Identify which cell holds the provided text, then report its [x, y] central coordinate. 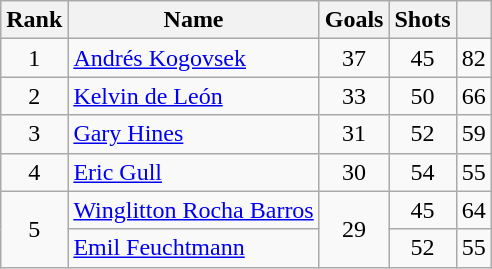
Name [194, 20]
29 [354, 229]
54 [422, 172]
Shots [422, 20]
Andrés Kogovsek [194, 58]
Goals [354, 20]
Rank [34, 20]
Gary Hines [194, 134]
Kelvin de León [194, 96]
33 [354, 96]
Winglitton Rocha Barros [194, 210]
31 [354, 134]
Eric Gull [194, 172]
5 [34, 229]
1 [34, 58]
64 [474, 210]
59 [474, 134]
Emil Feuchtmann [194, 248]
82 [474, 58]
50 [422, 96]
3 [34, 134]
4 [34, 172]
37 [354, 58]
2 [34, 96]
30 [354, 172]
66 [474, 96]
